Return the [X, Y] coordinate for the center point of the cell that contains the specified text.  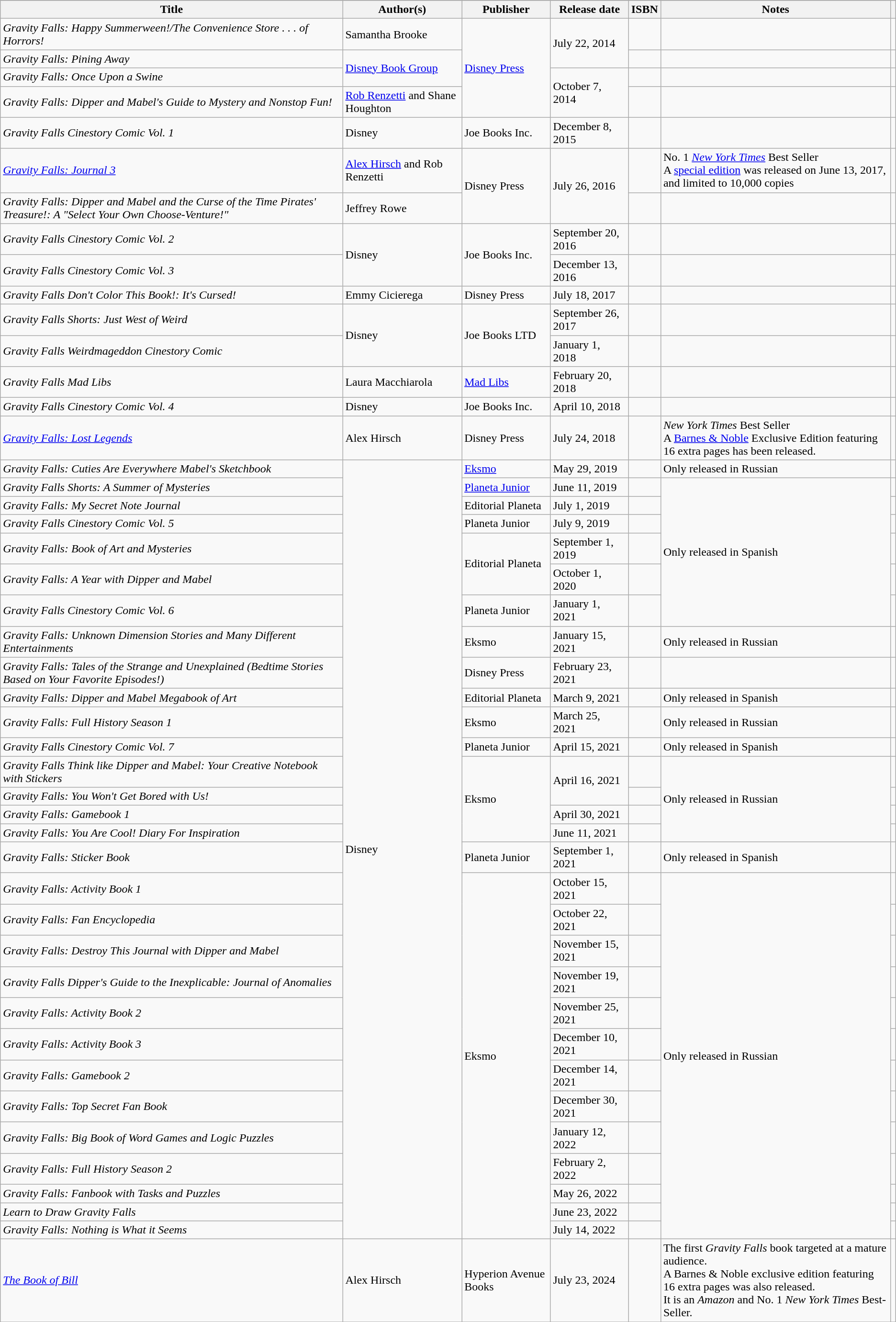
Gravity Falls Think like Dipper and Mabel: Your Creative Notebook with Stickers [171, 772]
November 19, 2021 [590, 982]
New York Times Best SellerA Barnes & Noble Exclusive Edition featuring 16 extra pages has been released. [775, 438]
September 1, 2021 [590, 858]
October 1, 2020 [590, 579]
January 1, 2018 [590, 350]
April 30, 2021 [590, 815]
Release date [590, 10]
February 23, 2021 [590, 673]
June 11, 2021 [590, 833]
Gravity Falls Cinestory Comic Vol. 2 [171, 239]
Gravity Falls Shorts: Just West of Weird [171, 320]
Gravity Falls Cinestory Comic Vol. 3 [171, 270]
September 20, 2016 [590, 239]
Author(s) [402, 10]
December 10, 2021 [590, 1044]
December 30, 2021 [590, 1107]
Gravity Falls Cinestory Comic Vol. 7 [171, 747]
March 9, 2021 [590, 697]
November 25, 2021 [590, 1013]
Gravity Falls: My Secret Note Journal [171, 505]
Gravity Falls Weirdmageddon Cinestory Comic [171, 350]
Gravity Falls Don't Color This Book!: It's Cursed! [171, 295]
Gravity Falls: Top Secret Fan Book [171, 1107]
Rob Renzetti and Shane Houghton [402, 101]
Gravity Falls: Activity Book 3 [171, 1044]
Gravity Falls: Once Upon a Swine [171, 77]
Gravity Falls: Fanbook with Tasks and Puzzles [171, 1193]
Gravity Falls: Tales of the Strange and Unexplained (Bedtime Stories Based on Your Favorite Episodes!) [171, 673]
The Book of Bill [171, 1281]
July 18, 2017 [590, 295]
September 26, 2017 [590, 320]
Publisher [506, 10]
Gravity Falls: Happy Summerween!/The Convenience Store . . . of Horrors! [171, 34]
February 20, 2018 [590, 382]
October 22, 2021 [590, 920]
Alex Hirsch and Rob Renzetti [402, 170]
April 16, 2021 [590, 781]
December 8, 2015 [590, 133]
October 7, 2014 [590, 93]
March 25, 2021 [590, 722]
Gravity Falls: Cuties Are Everywhere Mabel's Sketchbook [171, 469]
Gravity Falls Cinestory Comic Vol. 5 [171, 524]
July 9, 2019 [590, 524]
July 22, 2014 [590, 43]
Mad Libs [506, 382]
Gravity Falls: Dipper and Mabel Megabook of Art [171, 697]
Gravity Falls: Activity Book 1 [171, 888]
Samantha Brooke [402, 34]
July 23, 2024 [590, 1281]
ISBN [644, 10]
July 1, 2019 [590, 505]
Gravity Falls: Full History Season 1 [171, 722]
Gravity Falls: You Are Cool! Diary For Inspiration [171, 833]
June 11, 2019 [590, 487]
October 15, 2021 [590, 888]
Joe Books LTD [506, 335]
November 15, 2021 [590, 951]
Disney Book Group [402, 68]
Gravity Falls: Big Book of Word Games and Logic Puzzles [171, 1137]
Gravity Falls: Full History Season 2 [171, 1169]
Gravity Falls: Journal 3 [171, 170]
January 12, 2022 [590, 1137]
July 14, 2022 [590, 1230]
May 29, 2019 [590, 469]
September 1, 2019 [590, 549]
July 24, 2018 [590, 438]
Gravity Falls: Gamebook 1 [171, 815]
January 1, 2021 [590, 611]
Title [171, 10]
Gravity Falls: Dipper and Mabel's Guide to Mystery and Nonstop Fun! [171, 101]
Gravity Falls: Dipper and Mabel and the Curse of the Time Pirates' Treasure!: A "Select Your Own Choose-Venture!" [171, 208]
April 15, 2021 [590, 747]
Gravity Falls Cinestory Comic Vol. 6 [171, 611]
Gravity Falls Shorts: A Summer of Mysteries [171, 487]
January 15, 2021 [590, 641]
Gravity Falls Cinestory Comic Vol. 4 [171, 407]
Gravity Falls: Book of Art and Mysteries [171, 549]
April 10, 2018 [590, 407]
Gravity Falls: Sticker Book [171, 858]
Gravity Falls: Fan Encyclopedia [171, 920]
December 13, 2016 [590, 270]
Learn to Draw Gravity Falls [171, 1211]
June 23, 2022 [590, 1211]
Gravity Falls: Nothing is What it Seems [171, 1230]
Gravity Falls: You Won't Get Bored with Us! [171, 796]
Gravity Falls: Lost Legends [171, 438]
Gravity Falls: Gamebook 2 [171, 1075]
Gravity Falls Dipper's Guide to the Inexplicable: Journal of Anomalies [171, 982]
Jeffrey Rowe [402, 208]
Gravity Falls: Pining Away [171, 59]
Notes [775, 10]
December 14, 2021 [590, 1075]
Gravity Falls: Destroy This Journal with Dipper and Mabel [171, 951]
Gravity Falls: Unknown Dimension Stories and Many Different Entertainments [171, 641]
Laura Macchiarola [402, 382]
Gravity Falls Cinestory Comic Vol. 1 [171, 133]
Gravity Falls Mad Libs [171, 382]
May 26, 2022 [590, 1193]
No. 1 New York Times Best Seller A special edition was released on June 13, 2017, and limited to 10,000 copies [775, 170]
Hyperion Avenue Books [506, 1281]
February 2, 2022 [590, 1169]
Gravity Falls: A Year with Dipper and Mabel [171, 579]
July 26, 2016 [590, 186]
Gravity Falls: Activity Book 2 [171, 1013]
Emmy Cicierega [402, 295]
